For the text-containing cell, return its midpoint in [X, Y] coordinate format. 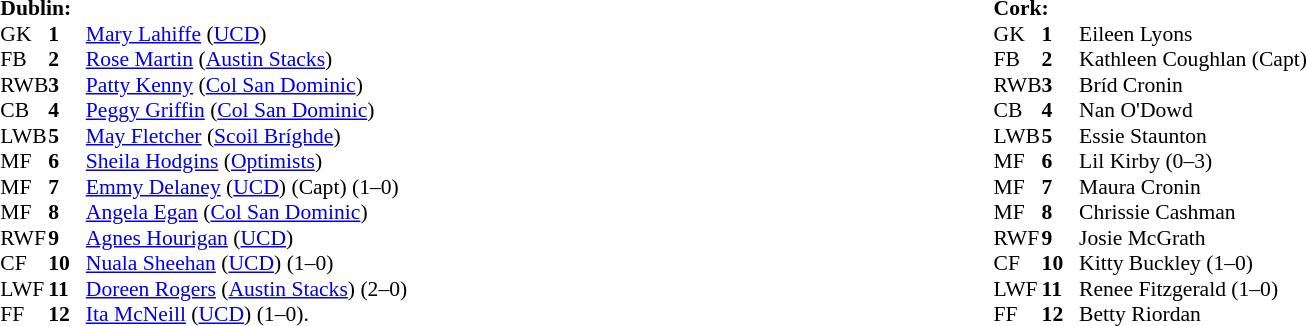
May Fletcher (Scoil Bríghde) [246, 136]
Rose Martin (Austin Stacks) [246, 59]
Mary Lahiffe (UCD) [246, 34]
Agnes Hourigan (UCD) [246, 238]
Nuala Sheehan (UCD) (1–0) [246, 263]
Doreen Rogers (Austin Stacks) (2–0) [246, 289]
Emmy Delaney (UCD) (Capt) (1–0) [246, 187]
Patty Kenny (Col San Dominic) [246, 85]
Sheila Hodgins (Optimists) [246, 161]
Angela Egan (Col San Dominic) [246, 213]
Peggy Griffin (Col San Dominic) [246, 111]
